Output the (X, Y) coordinate of the center of the cell containing the given text.  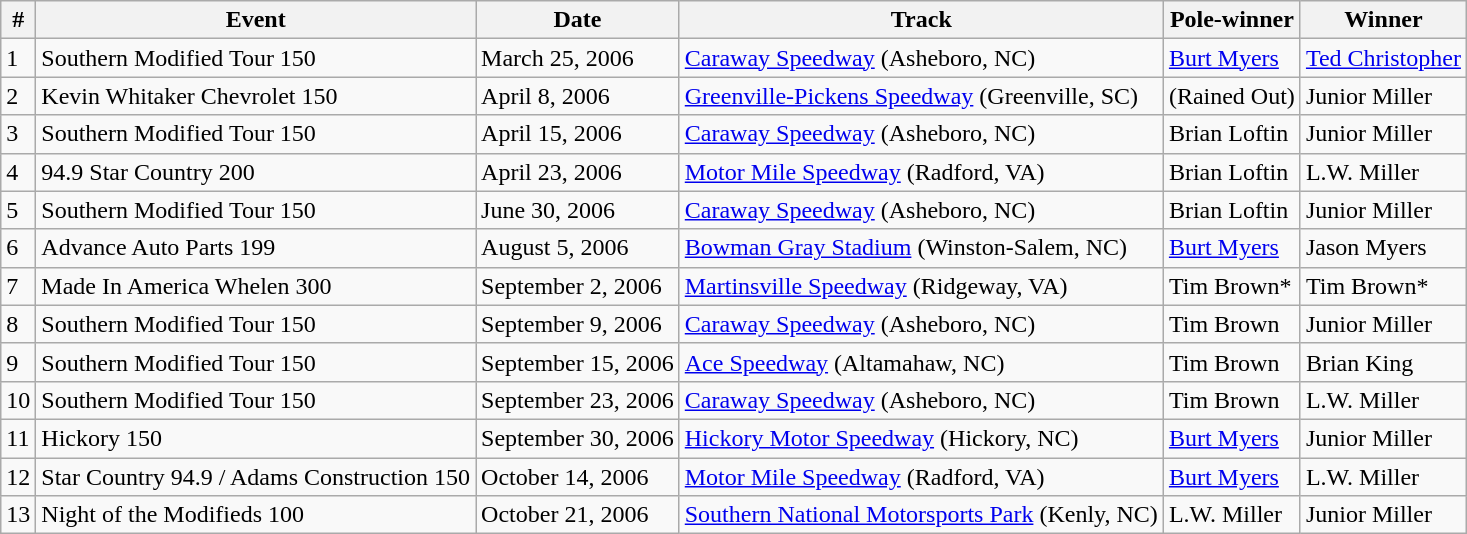
7 (18, 286)
Southern National Motorsports Park (Kenly, NC) (921, 515)
Kevin Whitaker Chevrolet 150 (256, 96)
94.9 Star Country 200 (256, 172)
Hickory 150 (256, 438)
Ted Christopher (1383, 58)
1 (18, 58)
October 21, 2006 (578, 515)
October 14, 2006 (578, 477)
Bowman Gray Stadium (Winston-Salem, NC) (921, 248)
3 (18, 134)
5 (18, 210)
# (18, 20)
2 (18, 96)
September 15, 2006 (578, 362)
Night of the Modifieds 100 (256, 515)
11 (18, 438)
Hickory Motor Speedway (Hickory, NC) (921, 438)
4 (18, 172)
April 8, 2006 (578, 96)
Martinsville Speedway (Ridgeway, VA) (921, 286)
April 23, 2006 (578, 172)
September 23, 2006 (578, 400)
10 (18, 400)
12 (18, 477)
Event (256, 20)
Star Country 94.9 / Adams Construction 150 (256, 477)
Date (578, 20)
(Rained Out) (1232, 96)
June 30, 2006 (578, 210)
April 15, 2006 (578, 134)
9 (18, 362)
March 25, 2006 (578, 58)
Advance Auto Parts 199 (256, 248)
August 5, 2006 (578, 248)
Greenville-Pickens Speedway (Greenville, SC) (921, 96)
Winner (1383, 20)
6 (18, 248)
Made In America Whelen 300 (256, 286)
Ace Speedway (Altamahaw, NC) (921, 362)
September 30, 2006 (578, 438)
September 2, 2006 (578, 286)
Jason Myers (1383, 248)
Pole-winner (1232, 20)
8 (18, 324)
13 (18, 515)
September 9, 2006 (578, 324)
Brian King (1383, 362)
Track (921, 20)
